Extract the [x, y] coordinate from the center of the cell holding the provided text.  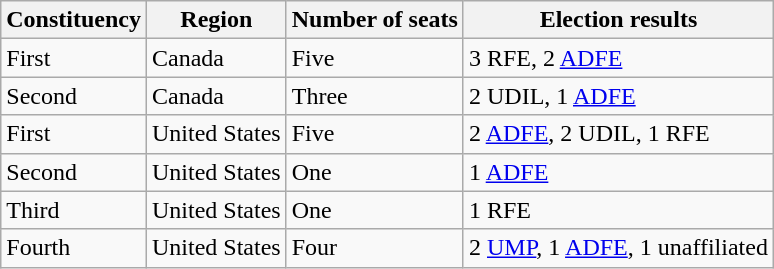
2 ADFE, 2 UDIL, 1 RFE [618, 134]
Region [216, 20]
2 UMP, 1 ADFE, 1 unaffiliated [618, 248]
1 ADFE [618, 172]
Fourth [74, 248]
Election results [618, 20]
1 RFE [618, 210]
2 UDIL, 1 ADFE [618, 96]
3 RFE, 2 ADFE [618, 58]
Constituency [74, 20]
Third [74, 210]
Four [374, 248]
Number of seats [374, 20]
Three [374, 96]
